Detect which cell encompasses the target text, then output its (x, y) center coordinate. 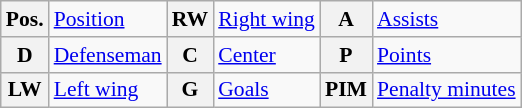
Center (266, 55)
Pos. (25, 19)
LW (25, 90)
P (346, 55)
Position (108, 19)
Points (446, 55)
Assists (446, 19)
Right wing (266, 19)
Penalty minutes (446, 90)
Goals (266, 90)
G (190, 90)
Defenseman (108, 55)
RW (190, 19)
A (346, 19)
D (25, 55)
PIM (346, 90)
C (190, 55)
Left wing (108, 90)
